Return (X, Y) of the center of cell containing provided text 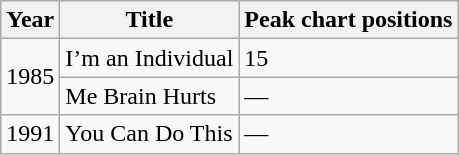
1991 (30, 134)
Year (30, 20)
15 (348, 58)
Me Brain Hurts (150, 96)
I’m an Individual (150, 58)
Title (150, 20)
1985 (30, 77)
Peak chart positions (348, 20)
You Can Do This (150, 134)
